Return (X, Y) of the center of cell containing provided text 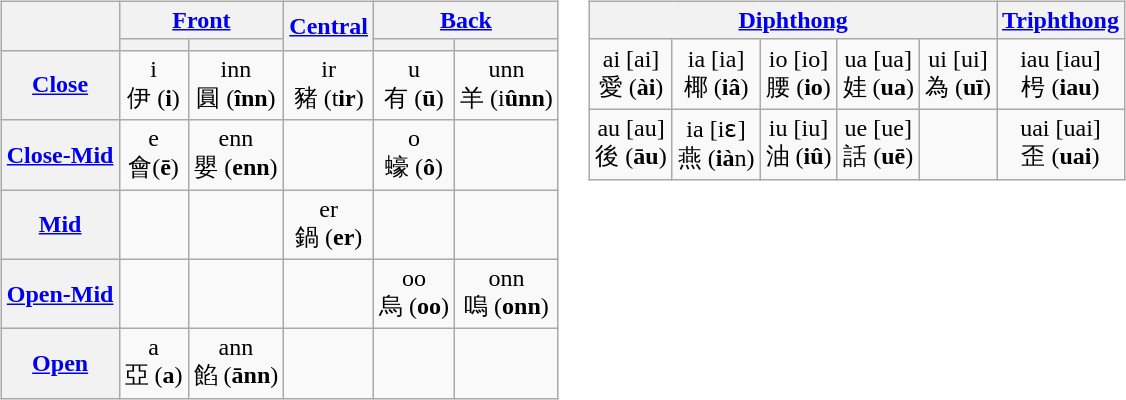
uai [uai] 歪 (uai) (1060, 144)
inn 圓 (înn) (236, 85)
Mid (60, 225)
er 鍋 (er) (329, 225)
ue [ue]話 (uē) (878, 144)
u 有 (ū) (414, 85)
unn 羊 (iûnn) (507, 85)
au [au]後 (āu) (631, 144)
Close (60, 85)
onn 嗚 (onn) (507, 294)
i 伊 (i) (154, 85)
ai [ai]愛 (ài) (631, 74)
ia [iɛ]燕 (iàn) (716, 144)
io [io]腰 (io) (798, 74)
ann 餡 (ānn) (236, 364)
Open-Mid (60, 294)
Back (466, 20)
Diphthong (794, 20)
ui [ui]為 (uī) (958, 74)
iu [iu]油 (iû) (798, 144)
a 亞 (a) (154, 364)
enn 嬰 (enn) (236, 155)
Front (202, 20)
Close-Mid (60, 155)
Open (60, 364)
iau [iau]枵 (iau) (1060, 74)
Central (329, 26)
ir 豬 (tir) (329, 85)
ua [ua]娃 (ua) (878, 74)
ia [ia]椰 (iâ) (716, 74)
Triphthong (1060, 20)
oo 烏 (oo) (414, 294)
o 蠔 (ô) (414, 155)
e 會(ē) (154, 155)
